Find where the given text appears and provide that cell's center as [X, Y] coordinate. 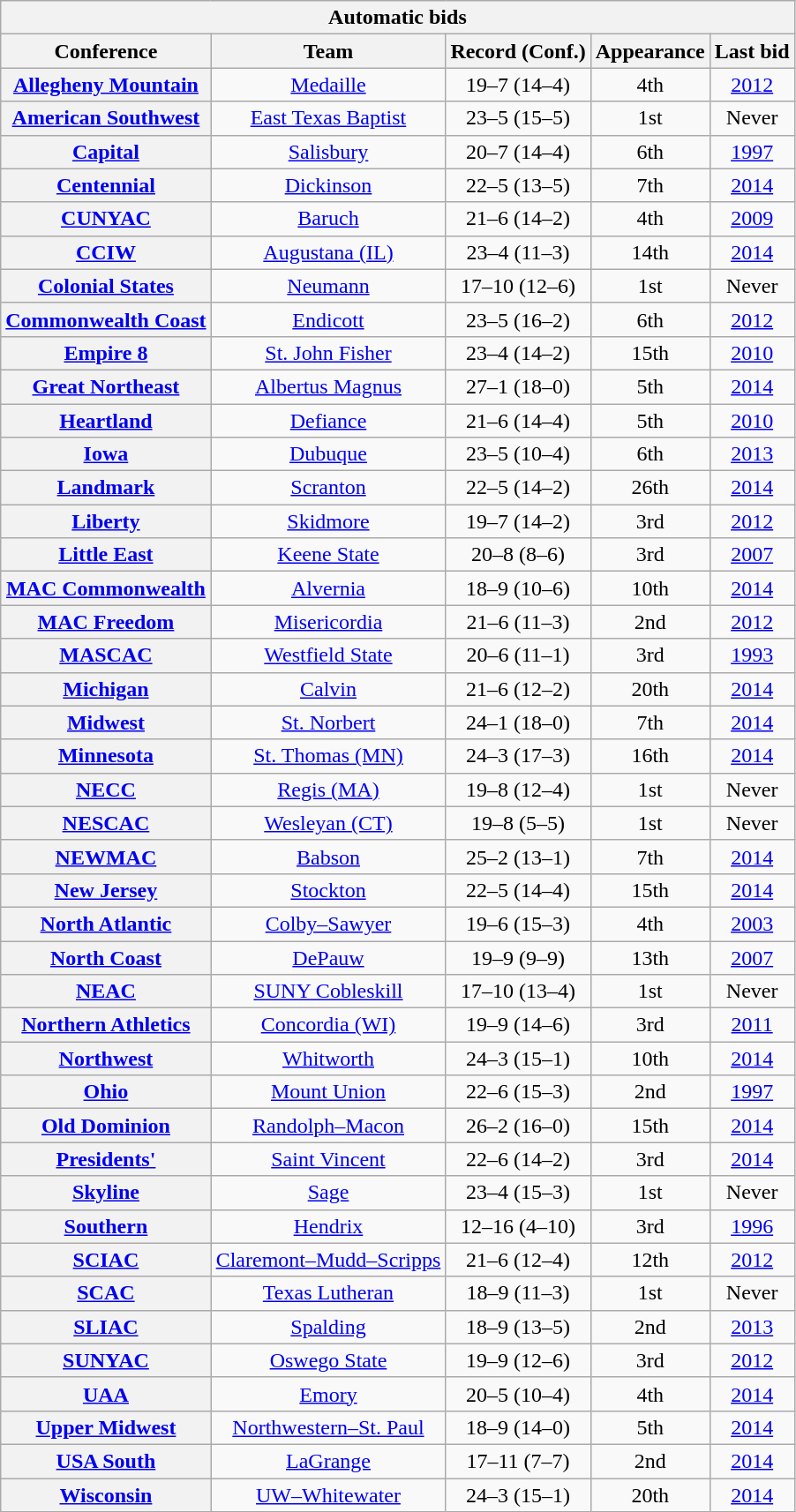
16th [650, 756]
Northwest [106, 1059]
19–8 (12–4) [518, 790]
Stockton [328, 890]
22–5 (14–2) [518, 488]
Scranton [328, 488]
Northern Athletics [106, 1025]
Automatic bids [397, 18]
Albertus Magnus [328, 386]
19–9 (12–6) [518, 1360]
19–6 (15–3) [518, 924]
Northwestern–St. Paul [328, 1427]
23–5 (10–4) [518, 454]
Southern [106, 1226]
21–6 (12–2) [518, 689]
Neumann [328, 286]
MAC Commonwealth [106, 588]
18–9 (13–5) [518, 1327]
20–7 (14–4) [518, 152]
SUNY Cobleskill [328, 992]
19–9 (14–6) [518, 1025]
Michigan [106, 689]
13th [650, 957]
Heartland [106, 421]
Capital [106, 152]
Empire 8 [106, 353]
17–10 (12–6) [518, 286]
Endicott [328, 319]
Midwest [106, 722]
17–10 (13–4) [518, 992]
USA South [106, 1461]
North Atlantic [106, 924]
21–6 (14–2) [518, 219]
20–6 (11–1) [518, 655]
Augustana (IL) [328, 252]
26th [650, 488]
Keene State [328, 555]
Colby–Sawyer [328, 924]
Misericordia [328, 622]
Saint Vincent [328, 1159]
Ohio [106, 1092]
St. John Fisher [328, 353]
22–5 (13–5) [518, 185]
Colonial States [106, 286]
North Coast [106, 957]
Liberty [106, 521]
American Southwest [106, 118]
19–7 (14–2) [518, 521]
SUNYAC [106, 1360]
NESCAC [106, 823]
Dubuque [328, 454]
18–9 (11–3) [518, 1293]
Emory [328, 1394]
St. Norbert [328, 722]
Old Dominion [106, 1126]
NECC [106, 790]
20–8 (8–6) [518, 555]
Baruch [328, 219]
12th [650, 1260]
CUNYAC [106, 219]
Dickinson [328, 185]
14th [650, 252]
Salisbury [328, 152]
Centennial [106, 185]
27–1 (18–0) [518, 386]
Upper Midwest [106, 1427]
19–8 (5–5) [518, 823]
Hendrix [328, 1226]
Wisconsin [106, 1495]
NEAC [106, 992]
DePauw [328, 957]
Whitworth [328, 1059]
New Jersey [106, 890]
19–9 (9–9) [518, 957]
NEWMAC [106, 857]
24–1 (18–0) [518, 722]
Alvernia [328, 588]
Calvin [328, 689]
MASCAC [106, 655]
23–4 (15–3) [518, 1193]
2011 [752, 1025]
Sage [328, 1193]
Defiance [328, 421]
Concordia (WI) [328, 1025]
UAA [106, 1394]
SLIAC [106, 1327]
Westfield State [328, 655]
25–2 (13–1) [518, 857]
22–5 (14–4) [518, 890]
Spalding [328, 1327]
23–4 (14–2) [518, 353]
1993 [752, 655]
22–6 (15–3) [518, 1092]
20–5 (10–4) [518, 1394]
LaGrange [328, 1461]
18–9 (10–6) [518, 588]
Texas Lutheran [328, 1293]
23–5 (15–5) [518, 118]
18–9 (14–0) [518, 1427]
Great Northeast [106, 386]
Wesleyan (CT) [328, 823]
Minnesota [106, 756]
Presidents' [106, 1159]
Allegheny Mountain [106, 85]
21–6 (11–3) [518, 622]
SCAC [106, 1293]
Appearance [650, 51]
Mount Union [328, 1092]
Record (Conf.) [518, 51]
Regis (MA) [328, 790]
Conference [106, 51]
UW–Whitewater [328, 1495]
Randolph–Macon [328, 1126]
22–6 (14–2) [518, 1159]
East Texas Baptist [328, 118]
Landmark [106, 488]
Skyline [106, 1193]
1996 [752, 1226]
Commonwealth Coast [106, 319]
19–7 (14–4) [518, 85]
Babson [328, 857]
26–2 (16–0) [518, 1126]
Oswego State [328, 1360]
2003 [752, 924]
21–6 (14–4) [518, 421]
Medaille [328, 85]
St. Thomas (MN) [328, 756]
Iowa [106, 454]
21–6 (12–4) [518, 1260]
MAC Freedom [106, 622]
Team [328, 51]
Skidmore [328, 521]
Last bid [752, 51]
2009 [752, 219]
23–5 (16–2) [518, 319]
SCIAC [106, 1260]
Little East [106, 555]
23–4 (11–3) [518, 252]
12–16 (4–10) [518, 1226]
24–3 (17–3) [518, 756]
CCIW [106, 252]
Claremont–Mudd–Scripps [328, 1260]
17–11 (7–7) [518, 1461]
